Pinpoint the cell where the given text exists, returning its [X, Y] midpoint coordinate. 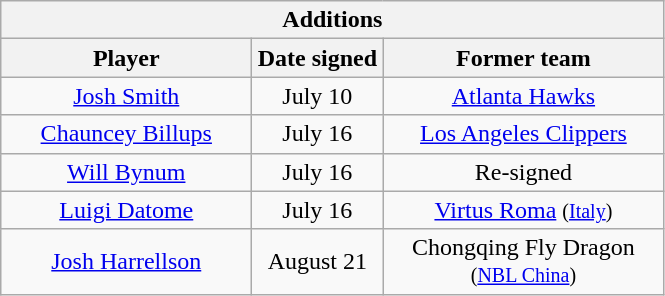
Date signed [318, 58]
Atlanta Hawks [524, 96]
August 21 [318, 262]
Los Angeles Clippers [524, 134]
Josh Harrellson [126, 262]
Player [126, 58]
Additions [332, 20]
Re-signed [524, 172]
Former team [524, 58]
Josh Smith [126, 96]
July 10 [318, 96]
Virtus Roma (Italy) [524, 210]
Chongqing Fly Dragon (NBL China) [524, 262]
Luigi Datome [126, 210]
Will Bynum [126, 172]
Chauncey Billups [126, 134]
